Locate the cell with the specified text and output its (x, y) center coordinate. 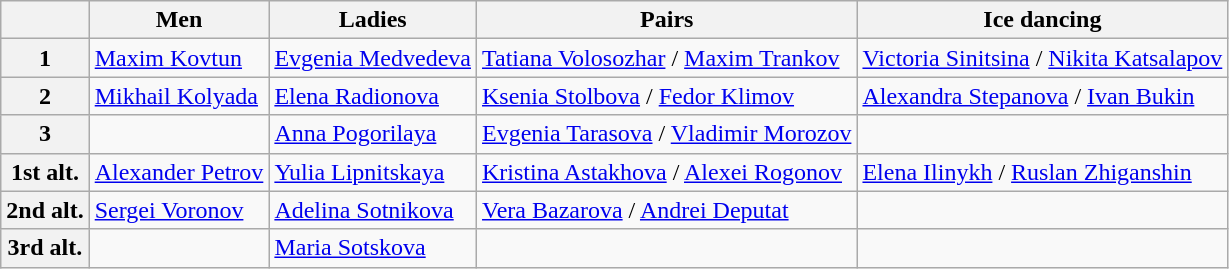
Ladies (373, 20)
3rd alt. (45, 248)
2 (45, 96)
Maria Sotskova (373, 248)
Maxim Kovtun (179, 58)
Adelina Sotnikova (373, 210)
3 (45, 134)
Tatiana Volosozhar / Maxim Trankov (667, 58)
Mikhail Kolyada (179, 96)
Alexandra Stepanova / Ivan Bukin (1042, 96)
Evgenia Medvedeva (373, 58)
Ksenia Stolbova / Fedor Klimov (667, 96)
1st alt. (45, 172)
Victoria Sinitsina / Nikita Katsalapov (1042, 58)
Evgenia Tarasova / Vladimir Morozov (667, 134)
Kristina Astakhova / Alexei Rogonov (667, 172)
Elena Ilinykh / Ruslan Zhiganshin (1042, 172)
Men (179, 20)
2nd alt. (45, 210)
Sergei Voronov (179, 210)
1 (45, 58)
Elena Radionova (373, 96)
Vera Bazarova / Andrei Deputat (667, 210)
Anna Pogorilaya (373, 134)
Yulia Lipnitskaya (373, 172)
Ice dancing (1042, 20)
Pairs (667, 20)
Alexander Petrov (179, 172)
